Return [X, Y] of the center of cell containing provided text 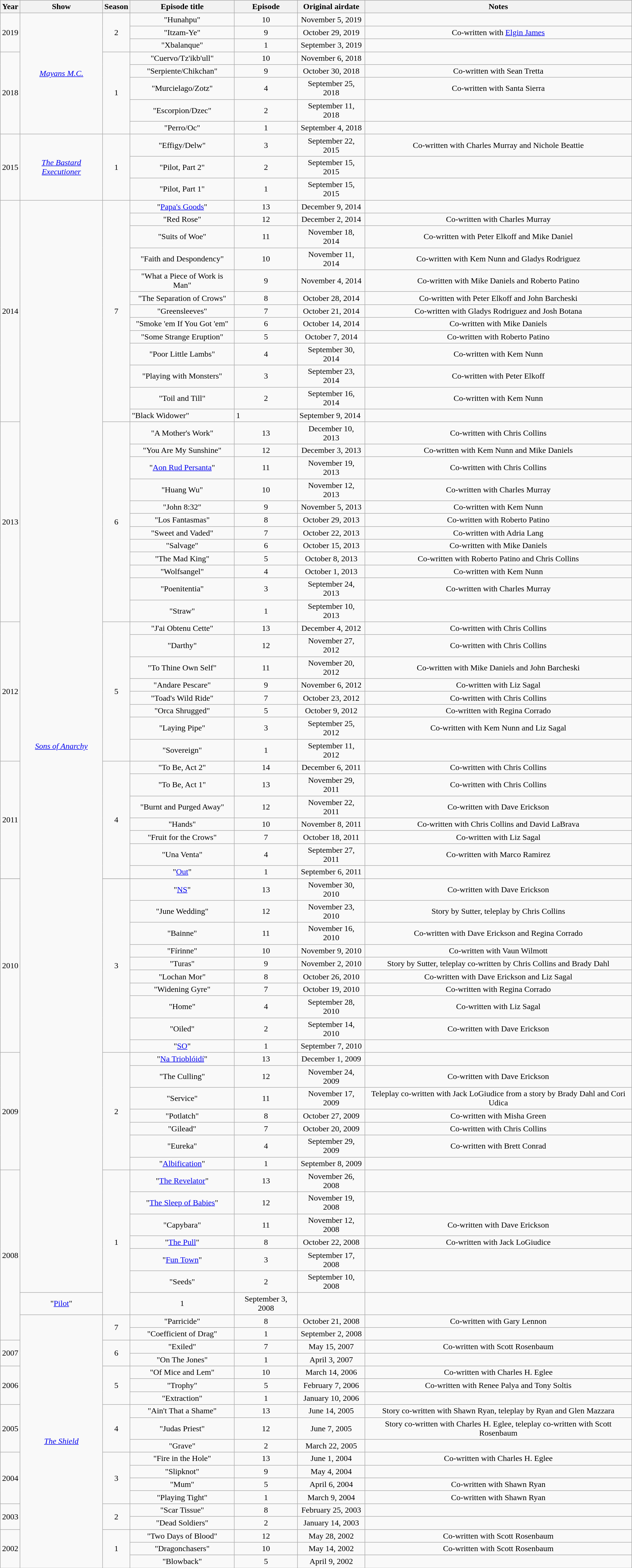
"Scar Tissue" [182, 1510]
March 9, 2004 [332, 1497]
2013 [10, 522]
September 3, 2019 [332, 45]
January 10, 2006 [332, 1398]
Teleplay co-written with Jack LoGiudice from a story by Brady Dahl and Cori Udica [498, 1098]
September 7, 2010 [332, 1046]
"Papa's Goods" [182, 206]
"Hunahpu" [182, 20]
Co-written with Santa Sierra [498, 88]
November 9, 2010 [332, 951]
October 1, 2013 [332, 571]
"Potlatch" [182, 1116]
"Coefficient of Drag" [182, 1334]
June 14, 2005 [332, 1411]
"Suits of Woe" [182, 237]
"Smoke 'em If You Got 'em" [182, 324]
"Slipknot" [182, 1471]
November 2, 2010 [332, 963]
September 29, 2009 [332, 1146]
"Laying Pipe" [182, 728]
"Out" [182, 872]
"Trophy" [182, 1385]
November 29, 2011 [332, 785]
"Toil and Till" [182, 398]
"Straw" [182, 611]
September 30, 2014 [332, 354]
October 19, 2010 [332, 989]
October 30, 2018 [332, 71]
November 8, 2011 [332, 824]
"Of Mice and Lem" [182, 1372]
The Bastard Executioner [61, 167]
September 10, 2008 [332, 1281]
"You Are My Sunshine" [182, 450]
Co-written with Vaun Wilmott [498, 951]
November 16, 2010 [332, 933]
"The Separation of Crows" [182, 298]
October 14, 2014 [332, 324]
2008 [10, 1255]
"Dead Soldiers" [182, 1523]
Notes [498, 7]
Co-written with Misha Green [498, 1116]
"Widening Gyre" [182, 989]
"To Be, Act 2" [182, 768]
November 17, 2009 [332, 1098]
September 2, 2008 [332, 1334]
January 14, 2003 [332, 1523]
May 4, 2004 [332, 1471]
October 15, 2013 [332, 546]
2015 [10, 167]
November 22, 2011 [332, 807]
Mayans M.C. [61, 74]
"The Mad King" [182, 559]
"Pilot, Part 1" [182, 189]
"To Be, Act 1" [182, 785]
September 22, 2015 [332, 145]
2012 [10, 691]
November 20, 2012 [332, 667]
"Andare Pescare" [182, 685]
"Orca Shrugged" [182, 711]
Season [116, 7]
Co-written with Brett Conrad [498, 1146]
November 5, 2019 [332, 20]
Show [61, 7]
October 27, 2009 [332, 1116]
2014 [10, 311]
September 28, 2010 [332, 1006]
"Huang Wu" [182, 490]
"Service" [182, 1098]
"Red Rose" [182, 220]
May 14, 2002 [332, 1549]
2003 [10, 1516]
September 3, 2008 [266, 1304]
Co-written with Renee Palya and Tony Soltis [498, 1385]
"Dragonchasers" [182, 1549]
"NS" [182, 890]
"Aon Rud Persanta" [182, 467]
"What a Piece of Work is Man" [182, 281]
September 11, 2012 [332, 750]
November 26, 2008 [332, 1181]
October 18, 2011 [332, 837]
Co-written with Adria Lang [498, 533]
Co-written with Dave Erickson and Regina Corrado [498, 933]
November 6, 2012 [332, 685]
February 25, 2003 [332, 1510]
"The Pull" [182, 1242]
"Greensleeves" [182, 311]
November 18, 2014 [332, 237]
Story co-written with Charles H. Eglee, teleplay co-written with Scott Rosenbaum [498, 1429]
Co-written with Chris Collins and David LaBrava [498, 824]
"Serpiente/Chikchan" [182, 71]
"Some Strange Eruption" [182, 337]
2007 [10, 1353]
"Pilot, Part 2" [182, 167]
2009 [10, 1111]
Co-written with Jack LoGiudice [498, 1242]
Story co-written with Shawn Ryan, teleplay by Ryan and Glen Mazzara [498, 1411]
December 9, 2014 [332, 206]
September 27, 2011 [332, 854]
September 17, 2008 [332, 1260]
"Fruit for the Crows" [182, 837]
October 7, 2014 [332, 337]
"Salvage" [182, 546]
"Fírinne" [182, 951]
November 27, 2012 [332, 646]
December 1, 2009 [332, 1059]
Co-written with Marco Ramirez [498, 854]
"Poor Little Lambs" [182, 354]
2004 [10, 1478]
May 15, 2007 [332, 1347]
Co-written with Peter Elkoff and John Barcheski [498, 298]
November 24, 2009 [332, 1077]
"Capybara" [182, 1225]
September 9, 2014 [332, 415]
2019 [10, 32]
Co-written with Gladys Rodriguez and Josh Botana [498, 311]
"Cuervo/Tz'ikb'ull" [182, 58]
"Toad's Wild Ride" [182, 698]
"Parricide" [182, 1321]
December 2, 2014 [332, 220]
The Shield [61, 1441]
September 6, 2011 [332, 872]
October 22, 2013 [332, 533]
"Itzam-Ye" [182, 32]
"Turas" [182, 963]
"The Sleep of Babies" [182, 1203]
February 7, 2006 [332, 1385]
September 25, 2018 [332, 88]
"June Wedding" [182, 911]
"Home" [182, 1006]
October 20, 2009 [332, 1129]
October 22, 2008 [332, 1242]
"Sovereign" [182, 750]
November 5, 2013 [332, 507]
"Albification" [182, 1163]
September 16, 2014 [332, 398]
"Escorpion/Dzec" [182, 110]
November 19, 2008 [332, 1203]
October 26, 2010 [332, 976]
"Na Trioblóidí" [182, 1059]
"Blowback" [182, 1562]
"Playing with Monsters" [182, 376]
June 1, 2004 [332, 1459]
September 4, 2018 [332, 128]
"Exiled" [182, 1347]
Co-written with Charles Murray and Nichole Beattie [498, 145]
"Mum" [182, 1484]
March 22, 2005 [332, 1446]
2010 [10, 966]
"Effigy/Delw" [182, 145]
October 29, 2019 [332, 32]
"Extraction" [182, 1398]
"To Thine Own Self" [182, 667]
"J'ai Obtenu Cette" [182, 628]
"SO" [182, 1046]
October 29, 2013 [332, 520]
"Playing Tight" [182, 1497]
November 6, 2018 [332, 58]
"Los Fantasmas" [182, 520]
October 21, 2008 [332, 1321]
2006 [10, 1385]
Co-written with Sean Tretta [498, 71]
November 23, 2010 [332, 911]
November 30, 2010 [332, 890]
November 11, 2014 [332, 259]
"Xbalanque" [182, 45]
"Eureka" [182, 1146]
October 28, 2014 [332, 298]
"Wolfsangel" [182, 571]
Story by Sutter, teleplay by Chris Collins [498, 911]
2005 [10, 1429]
October 9, 2012 [332, 711]
2011 [10, 820]
December 10, 2013 [332, 433]
Episode [266, 7]
June 7, 2005 [332, 1429]
"Pilot" [61, 1304]
Co-written with Peter Elkoff [498, 376]
September 24, 2013 [332, 589]
September 23, 2014 [332, 376]
"Bainne" [182, 933]
Original airdate [332, 7]
"Perro/Oc" [182, 128]
"A Mother's Work" [182, 433]
"Oiled" [182, 1029]
November 12, 2013 [332, 490]
September 8, 2009 [332, 1163]
"Ain't That a Shame" [182, 1411]
"On The Jones" [182, 1360]
"Darthy" [182, 646]
April 3, 2007 [332, 1360]
"Murcielago/Zotz" [182, 88]
March 14, 2006 [332, 1372]
"Fire in the Hole" [182, 1459]
"Faith and Despondency" [182, 259]
"Black Widower" [182, 415]
"Two Days of Blood" [182, 1536]
"The Culling" [182, 1077]
Co-written with Mike Daniels and Roberto Patino [498, 281]
"Sweet and Vaded" [182, 533]
Co-written with Dave Erickson and Liz Sagal [498, 976]
October 23, 2012 [332, 698]
April 9, 2002 [332, 1562]
Co-written with Roberto Patino and Chris Collins [498, 559]
April 6, 2004 [332, 1484]
"Grave" [182, 1446]
2002 [10, 1548]
14 [266, 768]
"Lochan Mor" [182, 976]
September 11, 2018 [332, 110]
Co-written with Kem Nunn and Liz Sagal [498, 728]
December 3, 2013 [332, 450]
Co-written with Kem Nunn and Gladys Rodriguez [498, 259]
"Gilead" [182, 1129]
2018 [10, 93]
Year [10, 7]
Sons of Anarchy [61, 746]
Co-written with Elgin James [498, 32]
October 8, 2013 [332, 559]
November 19, 2013 [332, 467]
October 21, 2014 [332, 311]
November 12, 2008 [332, 1225]
September 10, 2013 [332, 611]
May 28, 2002 [332, 1536]
September 25, 2012 [332, 728]
"Seeds" [182, 1281]
"John 8:32" [182, 507]
"Poenitentia" [182, 589]
December 6, 2011 [332, 768]
"The Revelator" [182, 1181]
"Una Venta" [182, 854]
Episode title [182, 7]
"Fun Town" [182, 1260]
September 14, 2010 [332, 1029]
December 4, 2012 [332, 628]
Story by Sutter, teleplay co-written by Chris Collins and Brady Dahl [498, 963]
Co-written with Mike Daniels and John Barcheski [498, 667]
"Judas Priest" [182, 1429]
"Hands" [182, 824]
Co-written with Kem Nunn and Mike Daniels [498, 450]
November 4, 2014 [332, 281]
"Burnt and Purged Away" [182, 807]
Co-written with Peter Elkoff and Mike Daniel [498, 237]
Co-written with Gary Lennon [498, 1321]
